Locate the cell with the specified text and output its (x, y) center coordinate. 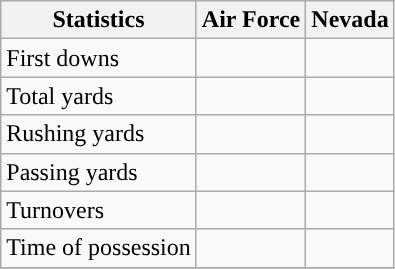
Turnovers (99, 210)
Time of possession (99, 248)
First downs (99, 58)
Rushing yards (99, 134)
Statistics (99, 20)
Air Force (250, 20)
Total yards (99, 96)
Passing yards (99, 172)
Nevada (350, 20)
